Output the [x, y] coordinate of the center of the cell containing the given text.  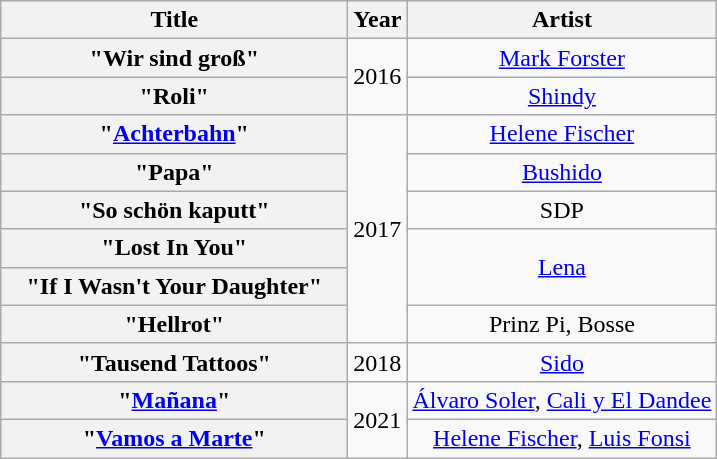
2021 [378, 419]
2017 [378, 229]
Year [378, 20]
"Hellrot" [174, 324]
Mark Forster [562, 58]
2018 [378, 362]
Lena [562, 267]
"Tausend Tattoos" [174, 362]
"Vamos a Marte" [174, 438]
Helene Fischer [562, 134]
"Roli" [174, 96]
Helene Fischer, Luis Fonsi [562, 438]
"Lost In You" [174, 248]
"Mañana" [174, 400]
"If I Wasn't Your Daughter" [174, 286]
Álvaro Soler, Cali y El Dandee [562, 400]
Prinz Pi, Bosse [562, 324]
Artist [562, 20]
Sido [562, 362]
"Wir sind groß" [174, 58]
"Achterbahn" [174, 134]
Bushido [562, 172]
Title [174, 20]
Shindy [562, 96]
"Papa" [174, 172]
2016 [378, 77]
"So schön kaputt" [174, 210]
SDP [562, 210]
